Locate the cell with the specified text and output its [X, Y] center coordinate. 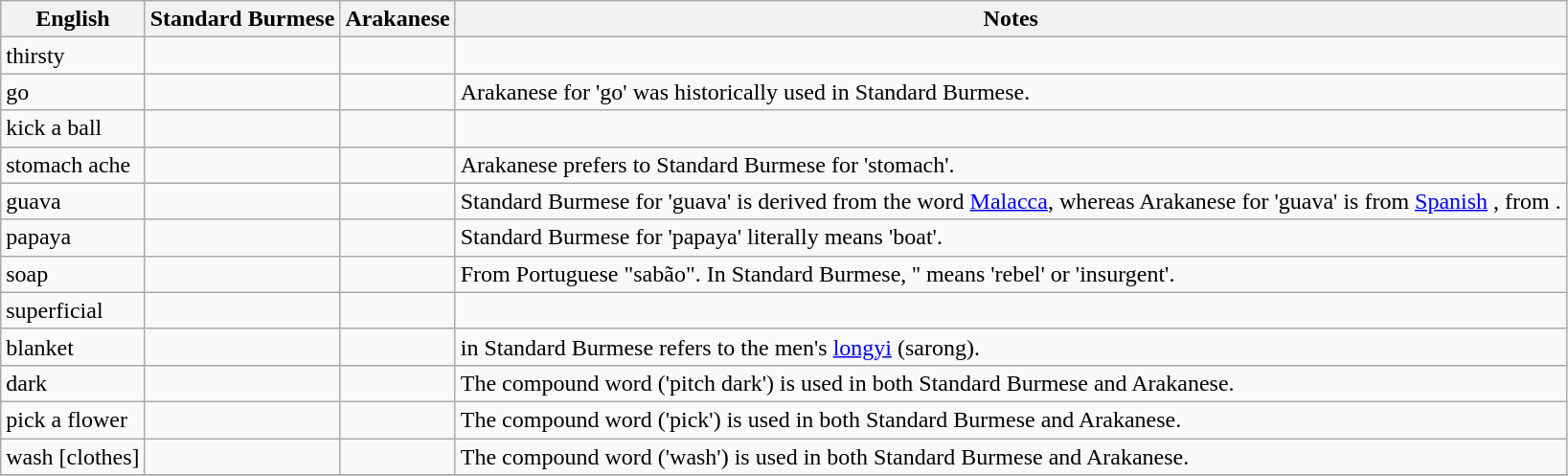
The compound word ('pick') is used in both Standard Burmese and Arakanese. [1011, 419]
English [73, 19]
Arakanese [398, 19]
Arakanese prefers to Standard Burmese for 'stomach'. [1011, 165]
From Portuguese "sabão". In Standard Burmese, '' means 'rebel' or 'insurgent'. [1011, 274]
papaya [73, 238]
Notes [1011, 19]
The compound word ('pitch dark') is used in both Standard Burmese and Arakanese. [1011, 383]
Standard Burmese for 'guava' is derived from the word Malacca, whereas Arakanese for 'guava' is from Spanish , from . [1011, 201]
blanket [73, 347]
soap [73, 274]
Arakanese for 'go' was historically used in Standard Burmese. [1011, 92]
Standard Burmese [242, 19]
stomach ache [73, 165]
wash [clothes] [73, 457]
in Standard Burmese refers to the men's longyi (sarong). [1011, 347]
go [73, 92]
dark [73, 383]
The compound word ('wash') is used in both Standard Burmese and Arakanese. [1011, 457]
guava [73, 201]
pick a flower [73, 419]
superficial [73, 310]
Standard Burmese for 'papaya' literally means 'boat'. [1011, 238]
thirsty [73, 56]
kick a ball [73, 128]
